Determine the (X, Y) coordinate at the center of the cell enclosing the given text.  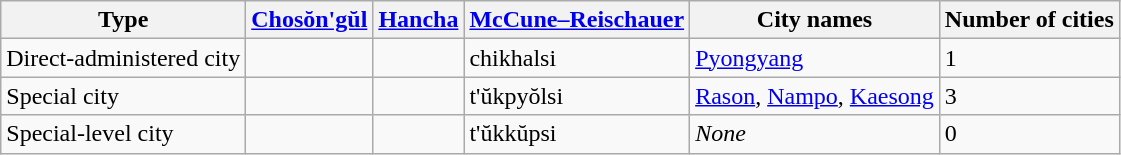
Direct-administered city (124, 58)
Pyongyang (815, 58)
1 (1029, 58)
Type (124, 20)
0 (1029, 134)
3 (1029, 96)
Hancha (418, 20)
t'ŭkpyŏlsi (577, 96)
Rason, Nampo, Kaesong (815, 96)
Chosŏn'gŭl (310, 20)
t'ŭkkŭpsi (577, 134)
chikhalsi (577, 58)
City names (815, 20)
None (815, 134)
Number of cities (1029, 20)
McCune–Reischauer (577, 20)
Special-level city (124, 134)
Special city (124, 96)
